Extract the [x, y] coordinate from the center of the cell holding the provided text.  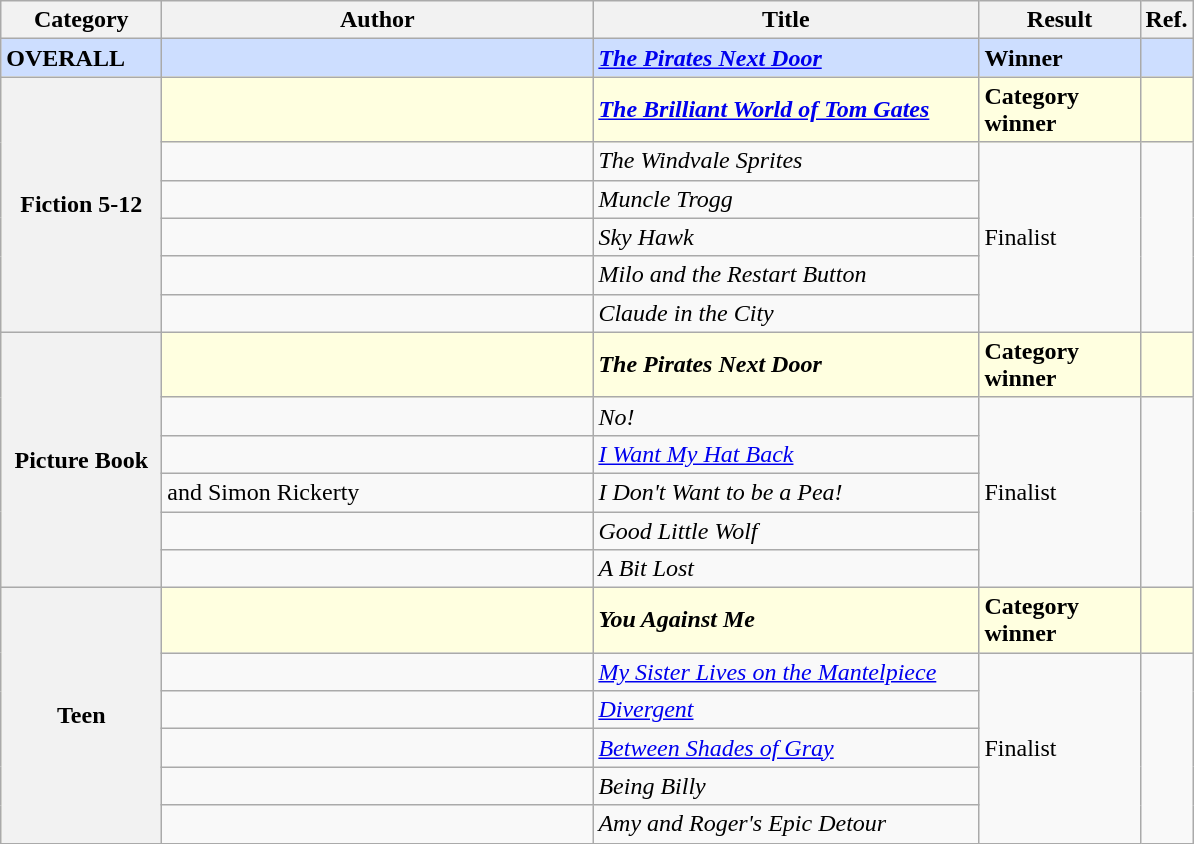
Claude in the City [786, 313]
Picture Book [82, 460]
Ref. [1166, 20]
Muncle Trogg [786, 199]
Title [786, 20]
I Don't Want to be a Pea! [786, 492]
OVERALL [82, 58]
The Windvale Sprites [786, 161]
and Simon Rickerty [378, 492]
Fiction 5-12 [82, 204]
My Sister Lives on the Mantelpiece [786, 672]
A Bit Lost [786, 569]
Sky Hawk [786, 237]
Between Shades of Gray [786, 748]
Being Billy [786, 786]
I Want My Hat Back [786, 454]
Good Little Wolf [786, 531]
You Against Me [786, 620]
Category [82, 20]
Winner [1060, 58]
Amy and Roger's Epic Detour [786, 824]
The Brilliant World of Tom Gates [786, 110]
Author [378, 20]
Result [1060, 20]
Divergent [786, 710]
Milo and the Restart Button [786, 275]
No! [786, 416]
Teen [82, 716]
